Output the [x, y] coordinate of the center of the cell containing the given text.  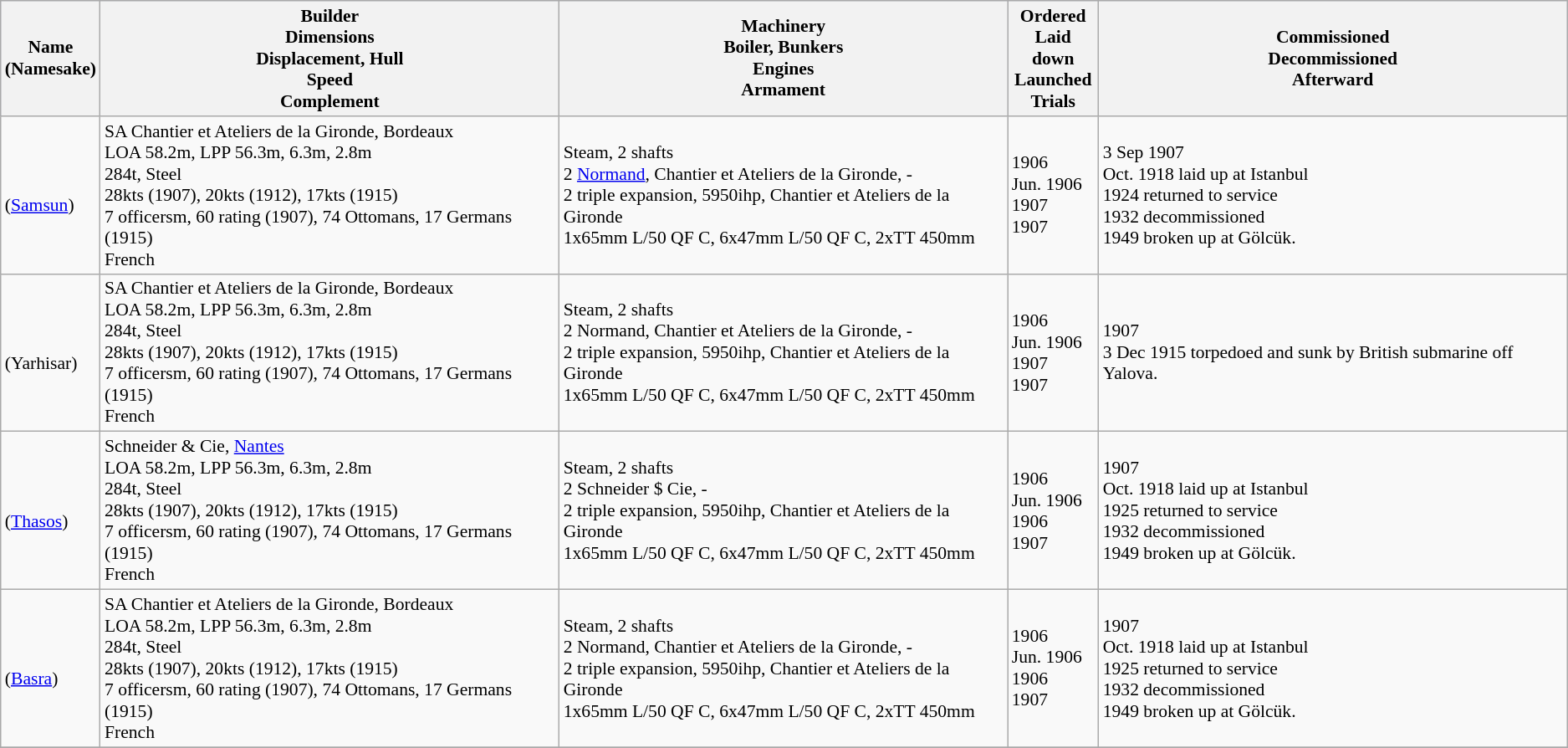
3 Sep 1907Oct. 1918 laid up at Istanbul1924 returned to service1932 decommissioned1949 broken up at Gölcük. [1333, 196]
(Basra) [50, 669]
BuilderDimensionsDisplacement, HullSpeedComplement [329, 59]
OrderedLaid downLaunchedTrials [1054, 59]
Steam, 2 shafts2 Schneider $ Cie, -2 triple expansion, 5950ihp, Chantier et Ateliers de la Gironde1x65mm L/50 QF C, 6x47mm L/50 QF C, 2xTT 450mm [784, 510]
Name(Namesake) [50, 59]
(Thasos) [50, 510]
(Samsun) [50, 196]
MachineryBoiler, BunkersEnginesArmament [784, 59]
19073 Dec 1915 torpedoed and sunk by British submarine off Yalova. [1333, 353]
(Yarhisar) [50, 353]
CommissionedDecommissionedAfterward [1333, 59]
